From the cell containing the given text, extract its center point as (X, Y) coordinate. 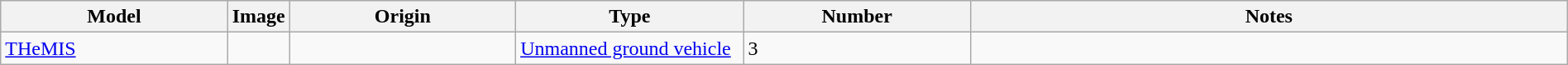
Image (258, 17)
Origin (402, 17)
Number (857, 17)
Unmanned ground vehicle (630, 48)
Type (630, 17)
THeMIS (114, 48)
Notes (1269, 17)
Model (114, 17)
3 (857, 48)
